Find where the given text appears and provide that cell's center as [x, y] coordinate. 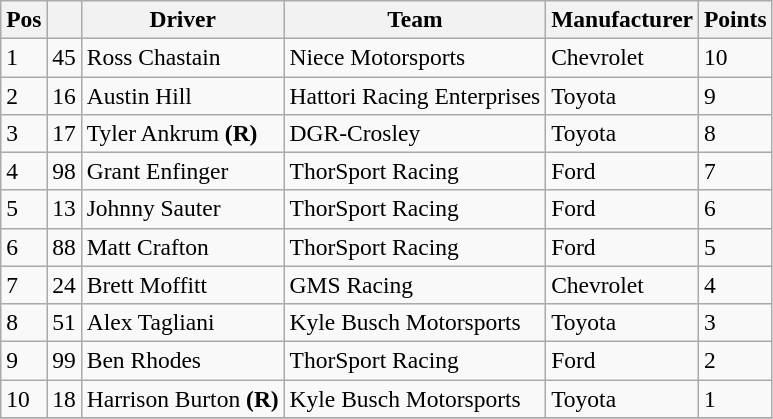
Ben Rhodes [182, 360]
DGR-Crosley [415, 133]
Tyler Ankrum (R) [182, 133]
Pos [24, 19]
Niece Motorsports [415, 57]
18 [64, 398]
13 [64, 209]
Manufacturer [622, 19]
Grant Enfinger [182, 171]
Brett Moffitt [182, 285]
16 [64, 95]
Harrison Burton (R) [182, 398]
Ross Chastain [182, 57]
Team [415, 19]
Hattori Racing Enterprises [415, 95]
Johnny Sauter [182, 209]
17 [64, 133]
Austin Hill [182, 95]
51 [64, 322]
Alex Tagliani [182, 322]
98 [64, 171]
99 [64, 360]
Matt Crafton [182, 247]
45 [64, 57]
24 [64, 285]
Driver [182, 19]
88 [64, 247]
Points [735, 19]
GMS Racing [415, 285]
